Detect which cell encompasses the target text, then output its (x, y) center coordinate. 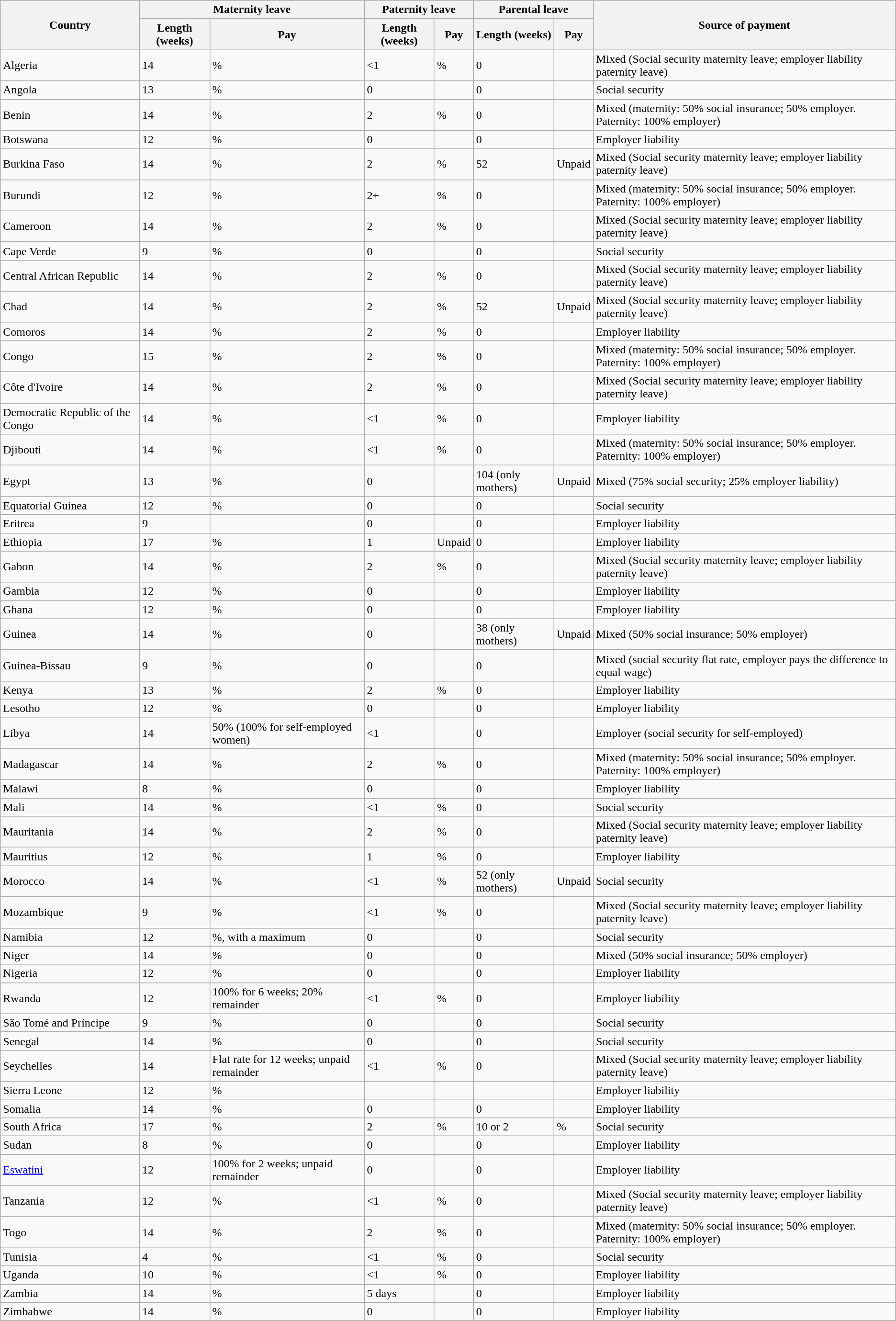
Niger (70, 955)
10 (175, 1275)
Senegal (70, 1041)
Angola (70, 90)
Guinea (70, 634)
Namibia (70, 937)
Sierra Leone (70, 1090)
100% for 2 weeks; unpaid remainder (287, 1170)
Chad (70, 306)
Uganda (70, 1275)
South Africa (70, 1127)
Benin (70, 115)
52 (only mothers) (514, 881)
Comoros (70, 332)
100% for 6 weeks; 20% remainder (287, 998)
São Tomé and Príncipe (70, 1023)
10 or 2 (514, 1127)
Mozambique (70, 913)
Libya (70, 733)
Gambia (70, 591)
Zambia (70, 1293)
Côte d'Ivoire (70, 388)
Algeria (70, 65)
Malawi (70, 789)
2+ (399, 195)
Democratic Republic of the Congo (70, 418)
Mali (70, 807)
Mixed (social security flat rate, employer pays the difference to equal wage) (744, 666)
Djibouti (70, 450)
Mauritania (70, 832)
Botswana (70, 139)
5 days (399, 1293)
Morocco (70, 881)
Source of payment (744, 25)
50% (100% for self-employed women) (287, 733)
Sudan (70, 1145)
Flat rate for 12 weeks; unpaid remainder (287, 1066)
Gabon (70, 567)
Equatorial Guinea (70, 506)
Lesotho (70, 708)
Country (70, 25)
Rwanda (70, 998)
Ethiopia (70, 542)
Tunisia (70, 1257)
38 (only mothers) (514, 634)
Cape Verde (70, 251)
Egypt (70, 481)
Employer (social security for self-employed) (744, 733)
Congo (70, 356)
Madagascar (70, 764)
Kenya (70, 690)
Cameroon (70, 226)
Nigeria (70, 973)
Ghana (70, 610)
Parental leave (533, 10)
Eritrea (70, 524)
Burkina Faso (70, 164)
4 (175, 1257)
Mixed (75% social security; 25% employer liability) (744, 481)
Eswatini (70, 1170)
Mauritius (70, 857)
Burundi (70, 195)
Paternity leave (419, 10)
Somalia (70, 1108)
104 (only mothers) (514, 481)
%, with a maximum (287, 937)
Maternity leave (252, 10)
Zimbabwe (70, 1311)
Central African Republic (70, 276)
15 (175, 356)
Tanzania (70, 1201)
Seychelles (70, 1066)
Guinea-Bissau (70, 666)
Togo (70, 1232)
